Search for the cell housing the specified text and yield its [x, y] center coordinate. 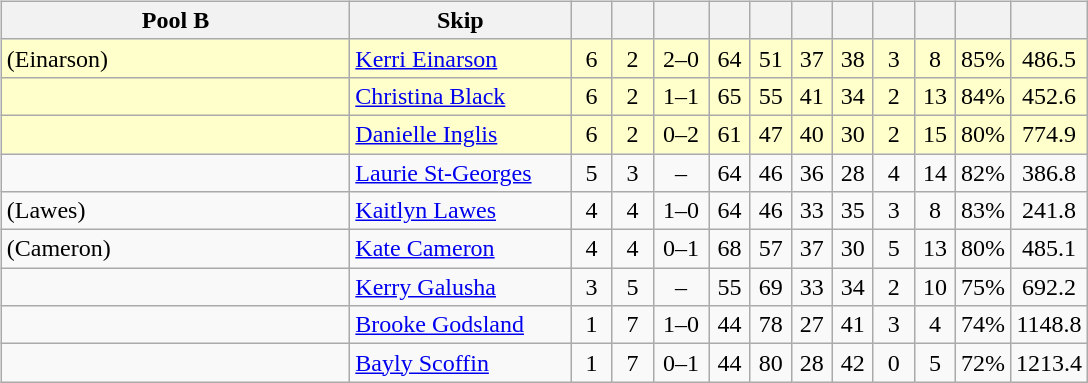
27 [812, 325]
Kerri Einarson [460, 58]
485.1 [1048, 249]
Kerry Galusha [460, 287]
0–2 [681, 134]
Danielle Inglis [460, 134]
Christina Black [460, 96]
47 [770, 134]
82% [982, 173]
15 [934, 134]
80 [770, 363]
85% [982, 58]
72% [982, 363]
1213.4 [1048, 363]
36 [812, 173]
Kate Cameron [460, 249]
42 [852, 363]
Bayly Scoffin [460, 363]
386.8 [1048, 173]
774.9 [1048, 134]
486.5 [1048, 58]
61 [730, 134]
78 [770, 325]
40 [812, 134]
65 [730, 96]
Brooke Godsland [460, 325]
Kaitlyn Lawes [460, 211]
35 [852, 211]
Skip [460, 20]
68 [730, 249]
57 [770, 249]
452.6 [1048, 96]
241.8 [1048, 211]
Pool B [176, 20]
14 [934, 173]
75% [982, 287]
83% [982, 211]
74% [982, 325]
38 [852, 58]
692.2 [1048, 287]
2–0 [681, 58]
51 [770, 58]
Laurie St-Georges [460, 173]
(Cameron) [176, 249]
1–1 [681, 96]
0 [894, 363]
1148.8 [1048, 325]
84% [982, 96]
69 [770, 287]
(Lawes) [176, 211]
(Einarson) [176, 58]
10 [934, 287]
